From the cell containing the given text, extract its center point as (x, y) coordinate. 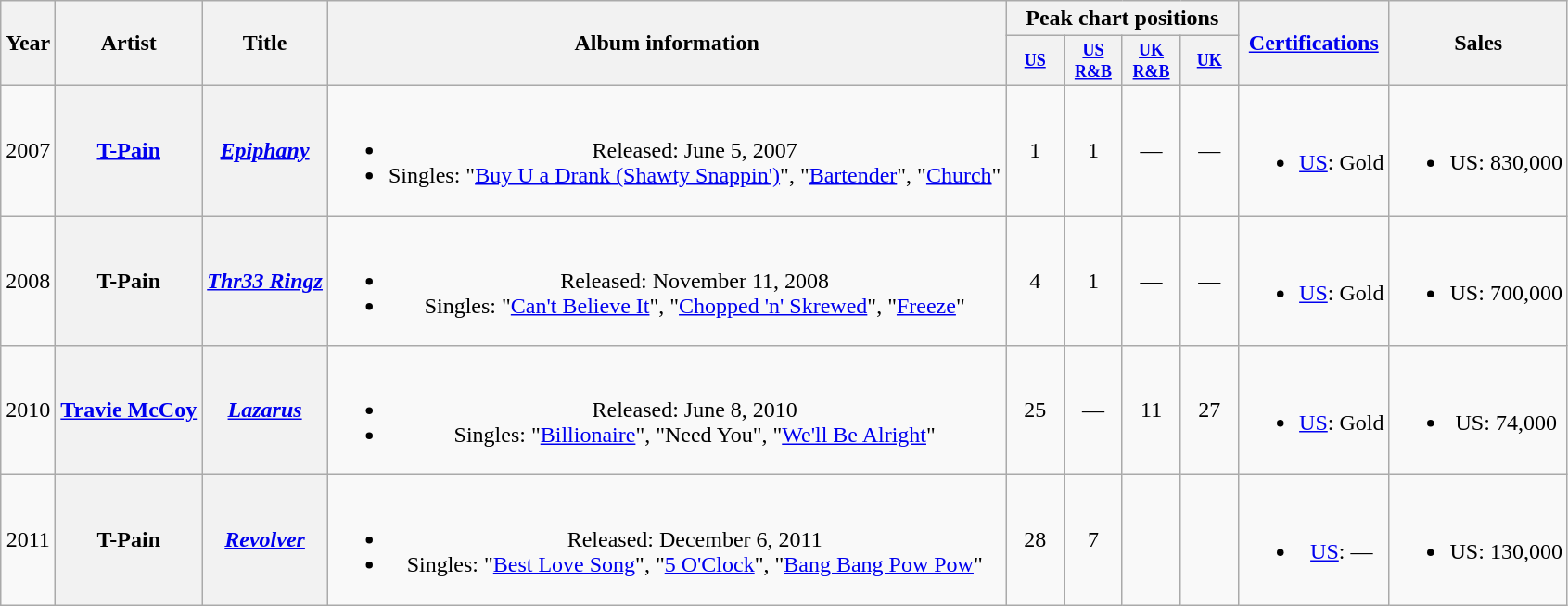
2008 (28, 281)
Revolver (265, 540)
Released: June 8, 2010Singles: "Billionaire", "Need You", "We'll Be Alright" (666, 410)
25 (1035, 410)
Thr33 Ringz (265, 281)
US R&B (1094, 61)
Released: December 6, 2011Singles: "Best Love Song", "5 O'Clock", "Bang Bang Pow Pow" (666, 540)
Year (28, 44)
2011 (28, 540)
Sales (1478, 44)
Album information (666, 44)
Travie McCoy (129, 410)
Artist (129, 44)
US: 74,000 (1478, 410)
US (1035, 61)
Title (265, 44)
4 (1035, 281)
US: 700,000 (1478, 281)
US: — (1314, 540)
7 (1094, 540)
2007 (28, 150)
UK (1209, 61)
UK R&B (1152, 61)
Epiphany (265, 150)
Peak chart positions (1122, 19)
US: 130,000 (1478, 540)
Released: November 11, 2008Singles: "Can't Believe It", "Chopped 'n' Skrewed", "Freeze" (666, 281)
Released: June 5, 2007Singles: "Buy U a Drank (Shawty Snappin')", "Bartender", "Church" (666, 150)
Certifications (1314, 44)
11 (1152, 410)
2010 (28, 410)
US: 830,000 (1478, 150)
27 (1209, 410)
Lazarus (265, 410)
28 (1035, 540)
